For the text-containing cell, return its midpoint in (x, y) coordinate format. 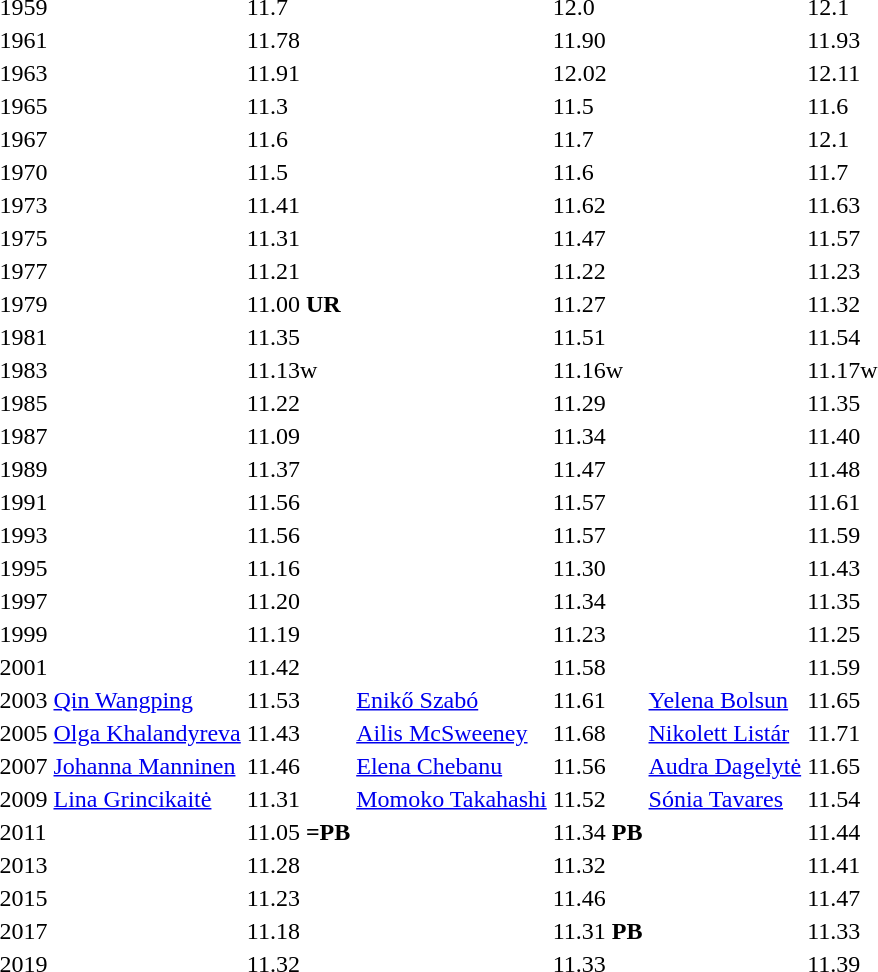
11.78 (298, 40)
11.09 (298, 436)
12.02 (598, 73)
Momoko Takahashi (452, 799)
Yelena Bolsun (725, 700)
11.16w (598, 370)
11.27 (598, 304)
11.34 PB (598, 832)
Audra Dagelytė (725, 766)
Enikő Szabó (452, 700)
11.18 (298, 931)
Lina Grincikaitė (147, 799)
Elena Chebanu (452, 766)
11.68 (598, 733)
11.35 (298, 337)
11.00 UR (298, 304)
11.20 (298, 601)
Johanna Manninen (147, 766)
11.41 (298, 205)
Nikolett Listár (725, 733)
11.21 (298, 271)
11.32 (598, 865)
11.29 (598, 403)
11.31 PB (598, 931)
Qin Wangping (147, 700)
11.7 (598, 139)
Ailis McSweeney (452, 733)
11.16 (298, 568)
11.52 (598, 799)
11.51 (598, 337)
11.61 (598, 700)
11.3 (298, 106)
11.62 (598, 205)
11.90 (598, 40)
Sónia Tavares (725, 799)
11.37 (298, 469)
11.28 (298, 865)
11.91 (298, 73)
11.19 (298, 634)
11.53 (298, 700)
11.05 =PB (298, 832)
11.43 (298, 733)
11.30 (598, 568)
11.13w (298, 370)
11.58 (598, 667)
Olga Khalandyreva (147, 733)
11.42 (298, 667)
